From the cell containing the given text, extract its center point as (x, y) coordinate. 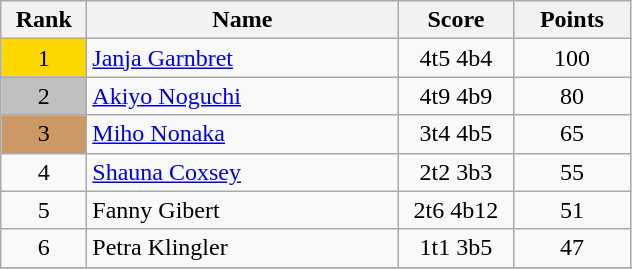
47 (572, 248)
2t6 4b12 (456, 210)
65 (572, 134)
1t1 3b5 (456, 248)
Points (572, 20)
Name (242, 20)
Rank (44, 20)
1 (44, 58)
3t4 4b5 (456, 134)
Petra Klingler (242, 248)
5 (44, 210)
55 (572, 172)
4t9 4b9 (456, 96)
Janja Garnbret (242, 58)
Shauna Coxsey (242, 172)
6 (44, 248)
4t5 4b4 (456, 58)
Miho Nonaka (242, 134)
100 (572, 58)
2 (44, 96)
Score (456, 20)
Akiyo Noguchi (242, 96)
80 (572, 96)
Fanny Gibert (242, 210)
51 (572, 210)
4 (44, 172)
3 (44, 134)
2t2 3b3 (456, 172)
